Determine the [X, Y] coordinate at the center of the cell enclosing the given text.  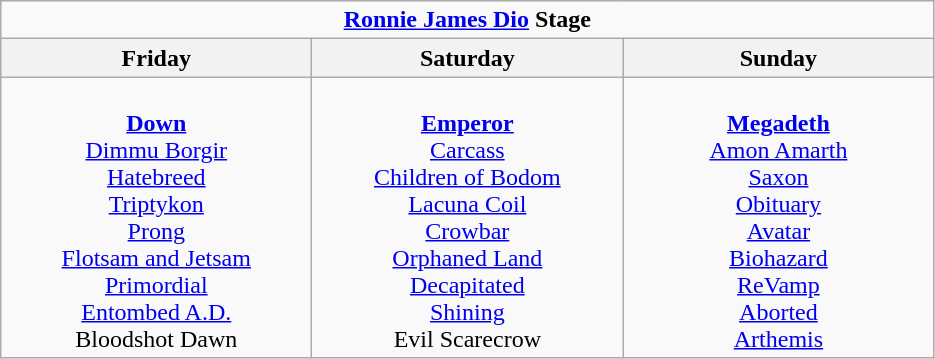
Sunday [778, 58]
Saturday [468, 58]
Megadeth Amon Amarth Saxon Obituary Avatar Biohazard ReVamp Aborted Arthemis [778, 218]
Ronnie James Dio Stage [468, 20]
Friday [156, 58]
Emperor Carcass Children of Bodom Lacuna Coil Crowbar Orphaned Land Decapitated Shining Evil Scarecrow [468, 218]
Down Dimmu Borgir Hatebreed Triptykon Prong Flotsam and Jetsam Primordial Entombed A.D. Bloodshot Dawn [156, 218]
